From the cell containing the given text, extract its center point as (X, Y) coordinate. 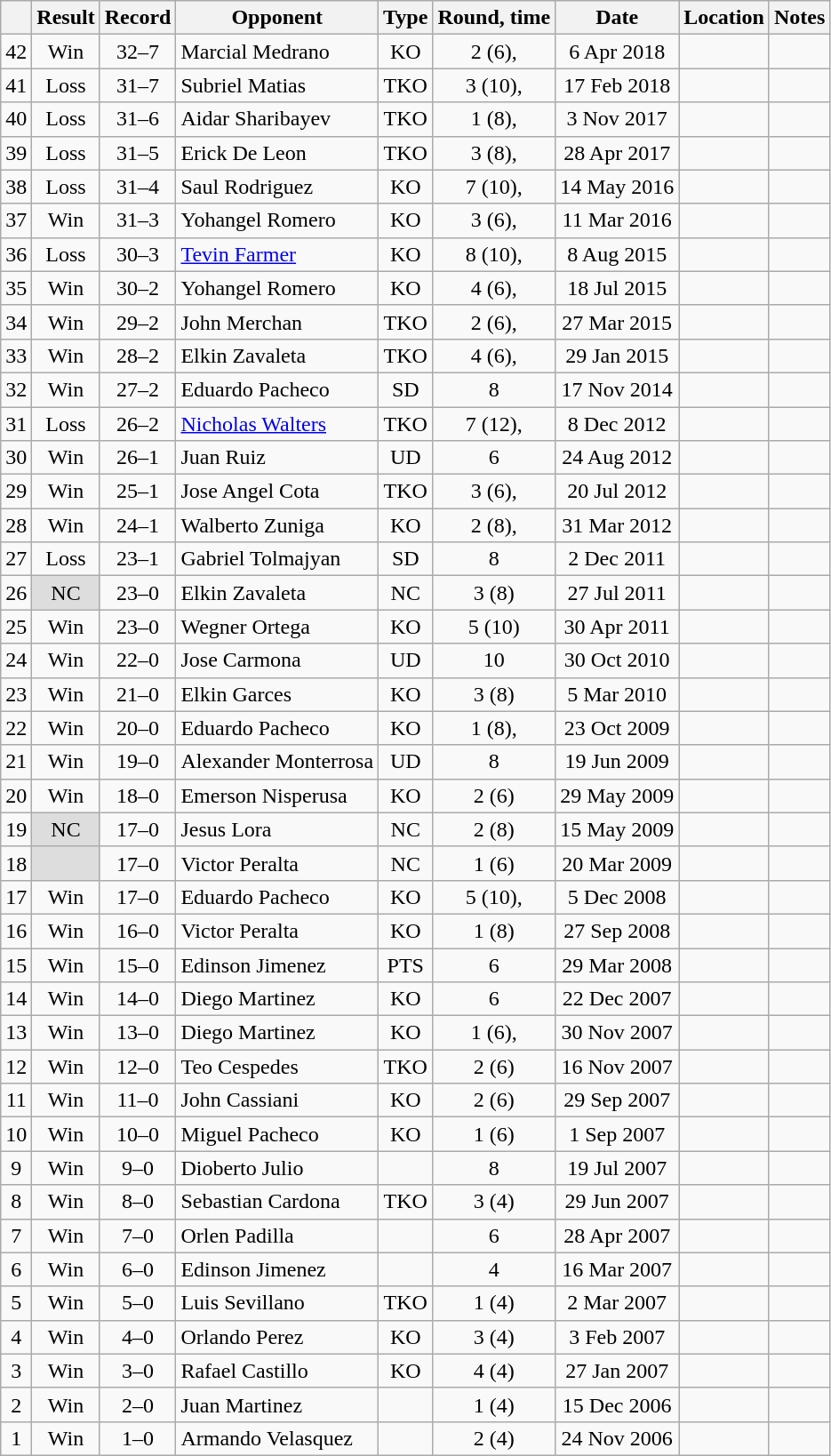
16–0 (138, 931)
5 Mar 2010 (617, 694)
1 (16, 1438)
Subriel Matias (277, 85)
Gabriel Tolmajyan (277, 559)
Type (405, 18)
26 (16, 593)
3 (16, 1371)
Jose Angel Cota (277, 492)
PTS (405, 964)
Notes (799, 18)
Alexander Monterrosa (277, 762)
27–2 (138, 389)
5–0 (138, 1303)
Result (66, 18)
Elkin Garces (277, 694)
2 (4) (494, 1438)
1 (8) (494, 931)
31–4 (138, 187)
7 (10), (494, 187)
29 Sep 2007 (617, 1100)
8 Dec 2012 (617, 424)
30 Apr 2011 (617, 627)
28 Apr 2017 (617, 153)
29 Mar 2008 (617, 964)
1 Sep 2007 (617, 1134)
22–0 (138, 660)
24 Aug 2012 (617, 458)
12 (16, 1067)
11 Mar 2016 (617, 220)
Marcial Medrano (277, 52)
20–0 (138, 728)
7 (16, 1236)
21 (16, 762)
42 (16, 52)
29 May 2009 (617, 796)
3–0 (138, 1371)
Wegner Ortega (277, 627)
34 (16, 322)
13 (16, 1033)
29–2 (138, 322)
30–3 (138, 254)
24 Nov 2006 (617, 1438)
Record (138, 18)
29 (16, 492)
Juan Martinez (277, 1404)
4–0 (138, 1337)
2 Mar 2007 (617, 1303)
Juan Ruiz (277, 458)
31 Mar 2012 (617, 525)
Location (724, 18)
23 Oct 2009 (617, 728)
22 Dec 2007 (617, 999)
17 Feb 2018 (617, 85)
41 (16, 85)
10–0 (138, 1134)
18–0 (138, 796)
4 (4) (494, 1371)
2 Dec 2011 (617, 559)
32–7 (138, 52)
27 Jan 2007 (617, 1371)
Opponent (277, 18)
31–5 (138, 153)
40 (16, 119)
20 Jul 2012 (617, 492)
8 (10), (494, 254)
Walberto Zuniga (277, 525)
30 Oct 2010 (617, 660)
16 Nov 2007 (617, 1067)
27 Jul 2011 (617, 593)
5 (10) (494, 627)
1 (6), (494, 1033)
39 (16, 153)
Jose Carmona (277, 660)
36 (16, 254)
32 (16, 389)
2–0 (138, 1404)
38 (16, 187)
26–2 (138, 424)
Orlando Perez (277, 1337)
17 Nov 2014 (617, 389)
Aidar Sharibayev (277, 119)
18 Jul 2015 (617, 288)
35 (16, 288)
5 (16, 1303)
Tevin Farmer (277, 254)
John Cassiani (277, 1100)
9 (16, 1168)
30 Nov 2007 (617, 1033)
30–2 (138, 288)
28 (16, 525)
Nicholas Walters (277, 424)
14 May 2016 (617, 187)
11 (16, 1100)
20 (16, 796)
30 (16, 458)
Dioberto Julio (277, 1168)
3 (8), (494, 153)
21–0 (138, 694)
15 Dec 2006 (617, 1404)
Orlen Padilla (277, 1236)
6 Apr 2018 (617, 52)
Erick De Leon (277, 153)
37 (16, 220)
25–1 (138, 492)
7–0 (138, 1236)
1–0 (138, 1438)
13–0 (138, 1033)
2 (16, 1404)
Emerson Nisperusa (277, 796)
9–0 (138, 1168)
5 Dec 2008 (617, 897)
3 (10), (494, 85)
31–3 (138, 220)
8–0 (138, 1202)
Sebastian Cardona (277, 1202)
19 Jul 2007 (617, 1168)
24 (16, 660)
15–0 (138, 964)
19 (16, 829)
8 Aug 2015 (617, 254)
31–7 (138, 85)
16 (16, 931)
Teo Cespedes (277, 1067)
2 (8) (494, 829)
Miguel Pacheco (277, 1134)
19–0 (138, 762)
25 (16, 627)
26–1 (138, 458)
22 (16, 728)
Luis Sevillano (277, 1303)
29 Jan 2015 (617, 356)
John Merchan (277, 322)
17 (16, 897)
33 (16, 356)
3 Nov 2017 (617, 119)
Saul Rodriguez (277, 187)
23 (16, 694)
14–0 (138, 999)
15 May 2009 (617, 829)
14 (16, 999)
27 Mar 2015 (617, 322)
19 Jun 2009 (617, 762)
29 Jun 2007 (617, 1202)
31 (16, 424)
31–6 (138, 119)
24–1 (138, 525)
16 Mar 2007 (617, 1269)
5 (10), (494, 897)
11–0 (138, 1100)
20 Mar 2009 (617, 863)
7 (12), (494, 424)
27 (16, 559)
28 Apr 2007 (617, 1236)
Date (617, 18)
23–1 (138, 559)
Jesus Lora (277, 829)
28–2 (138, 356)
18 (16, 863)
Round, time (494, 18)
12–0 (138, 1067)
15 (16, 964)
27 Sep 2008 (617, 931)
Rafael Castillo (277, 1371)
Armando Velasquez (277, 1438)
2 (8), (494, 525)
6–0 (138, 1269)
3 Feb 2007 (617, 1337)
